Extract the [x, y] coordinate from the center of the cell holding the provided text.  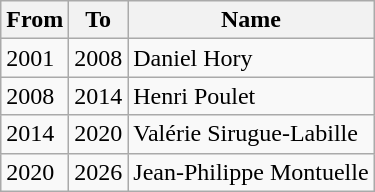
Name [251, 20]
Henri Poulet [251, 96]
2001 [35, 58]
Daniel Hory [251, 58]
Valérie Sirugue-Labille [251, 134]
Jean-Philippe Montuelle [251, 172]
2026 [98, 172]
To [98, 20]
From [35, 20]
